Output the (X, Y) coordinate of the center of the cell containing the given text.  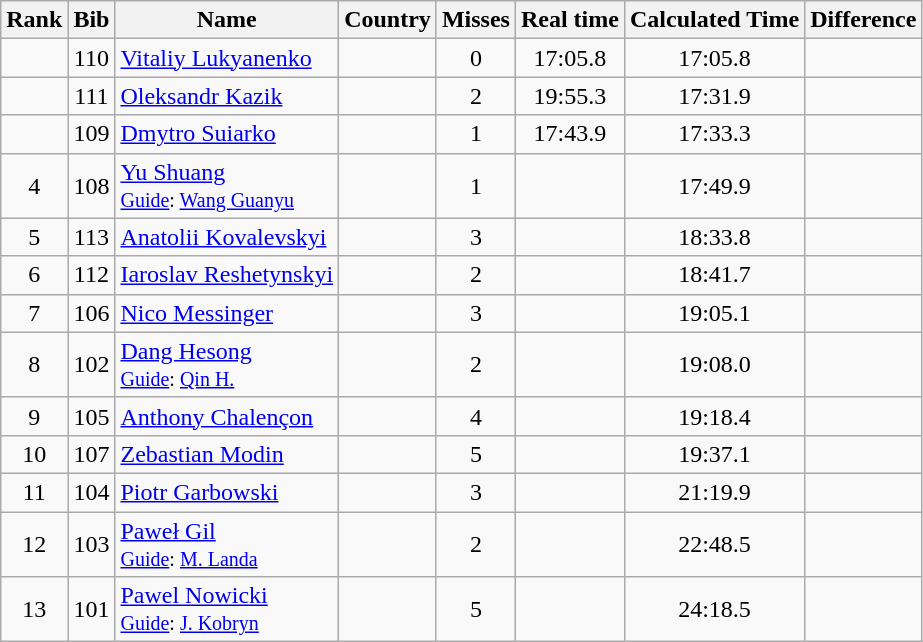
Iaroslav Reshetynskyi (227, 275)
12 (34, 544)
18:41.7 (714, 275)
108 (92, 186)
Paweł GilGuide: M. Landa (227, 544)
7 (34, 313)
19:55.3 (570, 96)
22:48.5 (714, 544)
106 (92, 313)
21:19.9 (714, 492)
Piotr Garbowski (227, 492)
Anthony Chalençon (227, 416)
Real time (570, 20)
17:33.3 (714, 134)
Dmytro Suiarko (227, 134)
Pawel NowickiGuide: J. Kobryn (227, 610)
113 (92, 237)
Oleksandr Kazik (227, 96)
111 (92, 96)
110 (92, 58)
Rank (34, 20)
9 (34, 416)
103 (92, 544)
102 (92, 364)
13 (34, 610)
17:49.9 (714, 186)
17:31.9 (714, 96)
107 (92, 454)
8 (34, 364)
Dang HesongGuide: Qin H. (227, 364)
Nico Messinger (227, 313)
Name (227, 20)
6 (34, 275)
18:33.8 (714, 237)
19:05.1 (714, 313)
112 (92, 275)
101 (92, 610)
10 (34, 454)
17:43.9 (570, 134)
109 (92, 134)
Yu ShuangGuide: Wang Guanyu (227, 186)
24:18.5 (714, 610)
19:18.4 (714, 416)
Country (388, 20)
Difference (864, 20)
19:37.1 (714, 454)
Zebastian Modin (227, 454)
104 (92, 492)
Misses (476, 20)
11 (34, 492)
Anatolii Kovalevskyi (227, 237)
105 (92, 416)
0 (476, 58)
Vitaliy Lukyanenko (227, 58)
Bib (92, 20)
Calculated Time (714, 20)
19:08.0 (714, 364)
